For the text-containing cell, return its midpoint in (X, Y) coordinate format. 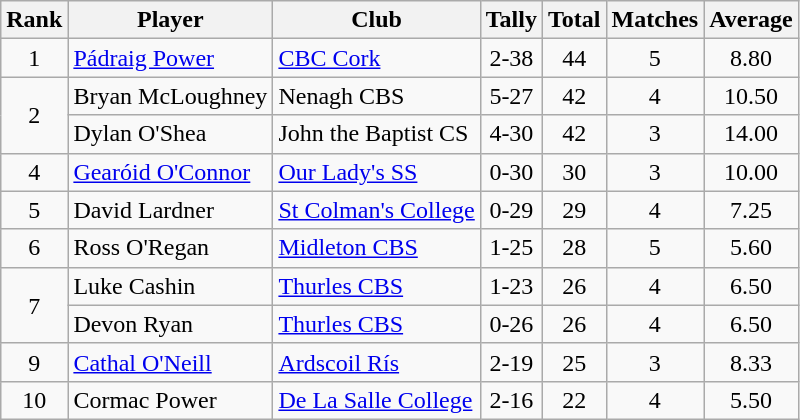
Matches (655, 20)
St Colman's College (376, 210)
David Lardner (170, 210)
2-16 (511, 400)
1-23 (511, 286)
10.50 (752, 96)
29 (574, 210)
0-29 (511, 210)
Total (574, 20)
0-26 (511, 324)
Nenagh CBS (376, 96)
Midleton CBS (376, 248)
Ardscoil Rís (376, 362)
Cormac Power (170, 400)
Club (376, 20)
Cathal O'Neill (170, 362)
5.50 (752, 400)
Luke Cashin (170, 286)
Bryan McLoughney (170, 96)
Rank (34, 20)
1-25 (511, 248)
14.00 (752, 134)
2-38 (511, 58)
Average (752, 20)
8.80 (752, 58)
CBC Cork (376, 58)
6 (34, 248)
44 (574, 58)
7 (34, 305)
Ross O'Regan (170, 248)
10 (34, 400)
30 (574, 172)
22 (574, 400)
2 (34, 115)
4-30 (511, 134)
10.00 (752, 172)
Pádraig Power (170, 58)
De La Salle College (376, 400)
25 (574, 362)
Our Lady's SS (376, 172)
5.60 (752, 248)
Player (170, 20)
9 (34, 362)
Gearóid O'Connor (170, 172)
2-19 (511, 362)
28 (574, 248)
John the Baptist CS (376, 134)
Dylan O'Shea (170, 134)
0-30 (511, 172)
8.33 (752, 362)
5-27 (511, 96)
Devon Ryan (170, 324)
7.25 (752, 210)
Tally (511, 20)
1 (34, 58)
